Identify which cell holds the provided text, then report its [X, Y] central coordinate. 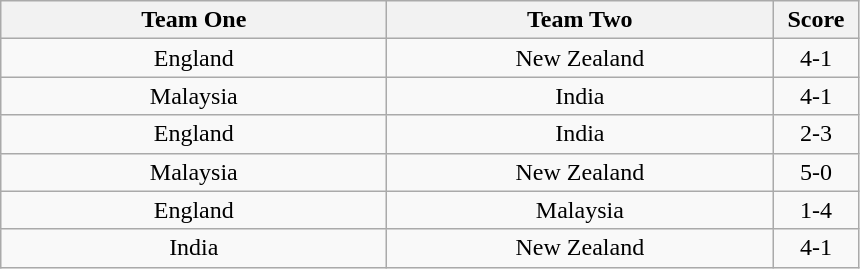
Team One [194, 20]
Team Two [580, 20]
1-4 [816, 210]
Score [816, 20]
5-0 [816, 172]
2-3 [816, 134]
